Scan for the cell matching the given text and deliver its (X, Y) coordinate at center. 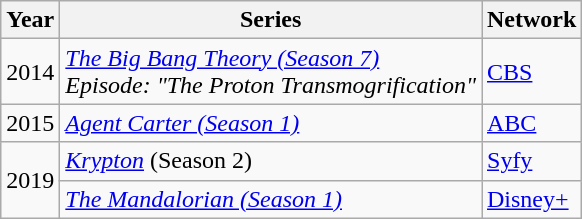
Agent Carter (Season 1) (271, 123)
The Big Bang Theory (Season 7)Episode: "The Proton Transmogrification" (271, 72)
2014 (30, 72)
Series (271, 20)
Krypton (Season 2) (271, 161)
Year (30, 20)
Disney+ (532, 199)
2015 (30, 123)
ABC (532, 123)
Syfy (532, 161)
Network (532, 20)
CBS (532, 72)
The Mandalorian (Season 1) (271, 199)
2019 (30, 180)
